Extract the [X, Y] coordinate from the center of the cell holding the provided text.  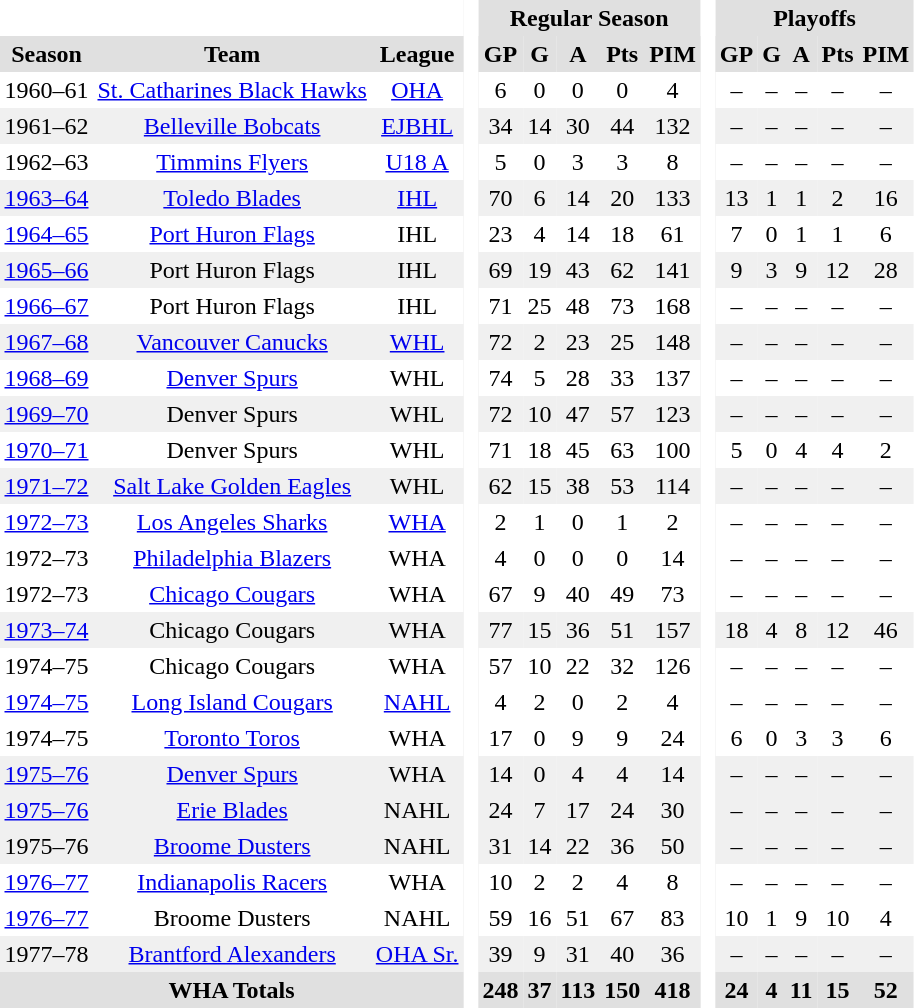
141 [673, 270]
St. Catharines Black Hawks [232, 90]
Regular Season [589, 18]
38 [578, 486]
Brantford Alexanders [232, 954]
39 [500, 954]
32 [622, 666]
League [417, 54]
Team [232, 54]
150 [622, 990]
52 [886, 990]
Toronto Toros [232, 738]
Vancouver Canucks [232, 342]
70 [500, 198]
OHA [417, 90]
13 [736, 198]
137 [673, 378]
44 [622, 126]
77 [500, 630]
11 [801, 990]
50 [673, 846]
126 [673, 666]
WHA Totals [232, 990]
123 [673, 414]
1961–62 [46, 126]
49 [622, 594]
Toledo Blades [232, 198]
EJBHL [417, 126]
114 [673, 486]
1963–64 [46, 198]
157 [673, 630]
1969–70 [46, 414]
63 [622, 450]
69 [500, 270]
1970–71 [46, 450]
418 [673, 990]
1973–74 [46, 630]
Playoffs [814, 18]
53 [622, 486]
Season [46, 54]
1962–63 [46, 162]
133 [673, 198]
Long Island Cougars [232, 702]
46 [886, 630]
74 [500, 378]
48 [578, 306]
20 [622, 198]
59 [500, 918]
168 [673, 306]
1971–72 [46, 486]
34 [500, 126]
148 [673, 342]
Indianapolis Racers [232, 882]
U18 A [417, 162]
Erie Blades [232, 810]
43 [578, 270]
132 [673, 126]
33 [622, 378]
61 [673, 234]
83 [673, 918]
1966–67 [46, 306]
Los Angeles Sharks [232, 522]
1968–69 [46, 378]
248 [500, 990]
1964–65 [46, 234]
1965–66 [46, 270]
Belleville Bobcats [232, 126]
37 [540, 990]
47 [578, 414]
1960–61 [46, 90]
45 [578, 450]
OHA Sr. [417, 954]
Salt Lake Golden Eagles [232, 486]
Timmins Flyers [232, 162]
113 [578, 990]
Philadelphia Blazers [232, 558]
19 [540, 270]
100 [673, 450]
1977–78 [46, 954]
1967–68 [46, 342]
